From the cell containing the given text, extract its center point as (x, y) coordinate. 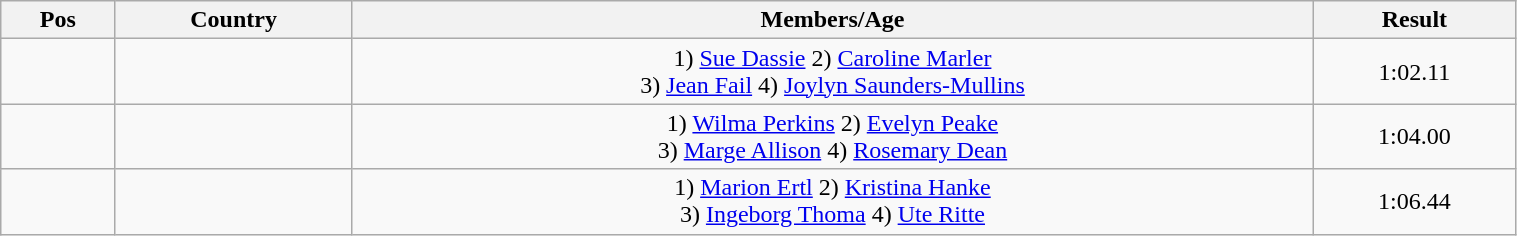
Members/Age (832, 20)
1) Marion Ertl 2) Kristina Hanke3) Ingeborg Thoma 4) Ute Ritte (832, 202)
1:02.11 (1414, 72)
1) Wilma Perkins 2) Evelyn Peake3) Marge Allison 4) Rosemary Dean (832, 136)
1:06.44 (1414, 202)
1) Sue Dassie 2) Caroline Marler3) Jean Fail 4) Joylyn Saunders-Mullins (832, 72)
Result (1414, 20)
1:04.00 (1414, 136)
Pos (58, 20)
Country (234, 20)
